Search for the cell housing the specified text and yield its [x, y] center coordinate. 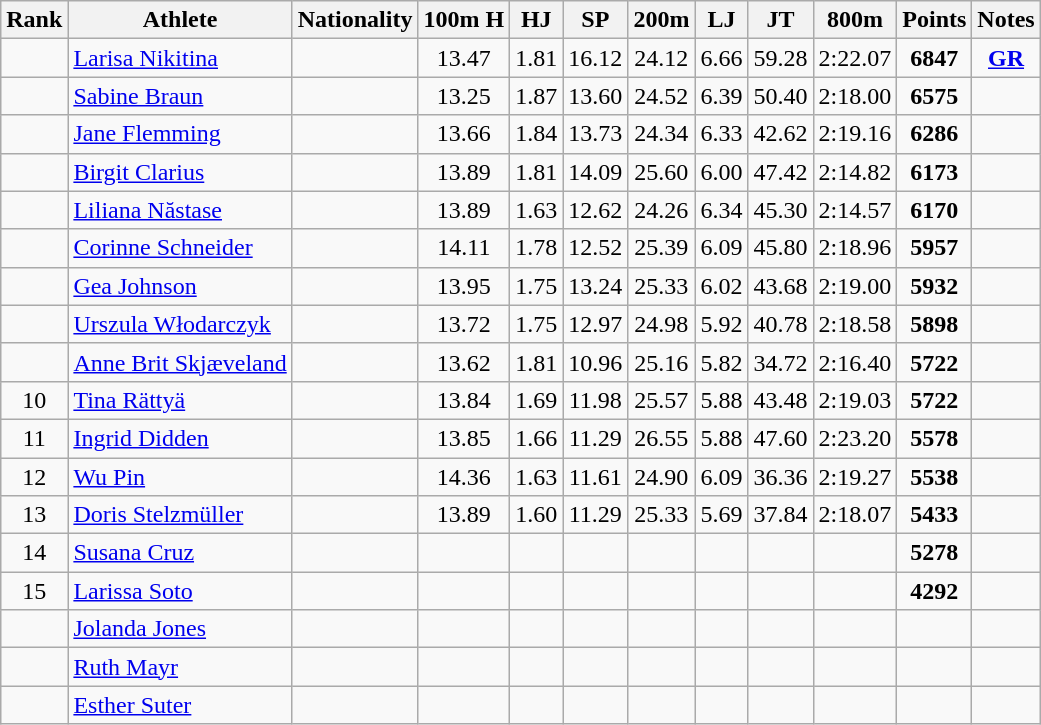
Wu Pin [180, 477]
Sabine Braun [180, 96]
42.62 [780, 134]
200m [662, 20]
Notes [1006, 20]
36.36 [780, 477]
Corinne Schneider [180, 248]
Athlete [180, 20]
37.84 [780, 515]
LJ [722, 20]
13.85 [464, 438]
Points [934, 20]
800m [855, 20]
SP [596, 20]
2:18.00 [855, 96]
12.62 [596, 210]
Tina Rättyä [180, 400]
Jolanda Jones [180, 629]
Liliana Năstase [180, 210]
24.98 [662, 324]
2:16.40 [855, 362]
11 [34, 438]
13.66 [464, 134]
5932 [934, 286]
2:19.16 [855, 134]
25.16 [662, 362]
6170 [934, 210]
6.34 [722, 210]
2:18.96 [855, 248]
Birgit Clarius [180, 172]
14.11 [464, 248]
13.95 [464, 286]
45.30 [780, 210]
24.12 [662, 58]
6286 [934, 134]
Anne Brit Skjæveland [180, 362]
11.98 [596, 400]
2:19.00 [855, 286]
Rank [34, 20]
2:18.07 [855, 515]
24.34 [662, 134]
Susana Cruz [180, 553]
59.28 [780, 58]
5.82 [722, 362]
43.68 [780, 286]
13 [34, 515]
Ingrid Didden [180, 438]
6.33 [722, 134]
2:19.03 [855, 400]
47.60 [780, 438]
14.09 [596, 172]
6173 [934, 172]
2:14.82 [855, 172]
12.52 [596, 248]
45.80 [780, 248]
1.66 [536, 438]
2:14.57 [855, 210]
13.62 [464, 362]
13.47 [464, 58]
25.39 [662, 248]
2:18.58 [855, 324]
25.57 [662, 400]
34.72 [780, 362]
5898 [934, 324]
13.72 [464, 324]
13.24 [596, 286]
25.60 [662, 172]
1.60 [536, 515]
Jane Flemming [180, 134]
HJ [536, 20]
5538 [934, 477]
47.42 [780, 172]
43.48 [780, 400]
26.55 [662, 438]
2:22.07 [855, 58]
Nationality [355, 20]
6.00 [722, 172]
24.90 [662, 477]
5.69 [722, 515]
2:19.27 [855, 477]
Larissa Soto [180, 591]
15 [34, 591]
Esther Suter [180, 705]
4292 [934, 591]
Larisa Nikitina [180, 58]
13.73 [596, 134]
GR [1006, 58]
11.61 [596, 477]
Doris Stelzmüller [180, 515]
Urszula Włodarczyk [180, 324]
6.39 [722, 96]
6847 [934, 58]
12.97 [596, 324]
Ruth Mayr [180, 667]
5433 [934, 515]
16.12 [596, 58]
13.60 [596, 96]
10 [34, 400]
Gea Johnson [180, 286]
5957 [934, 248]
13.84 [464, 400]
JT [780, 20]
1.78 [536, 248]
5.92 [722, 324]
6.66 [722, 58]
5578 [934, 438]
24.52 [662, 96]
5278 [934, 553]
10.96 [596, 362]
6.02 [722, 286]
14.36 [464, 477]
13.25 [464, 96]
12 [34, 477]
100m H [464, 20]
1.69 [536, 400]
14 [34, 553]
2:23.20 [855, 438]
6575 [934, 96]
24.26 [662, 210]
1.84 [536, 134]
1.87 [536, 96]
40.78 [780, 324]
50.40 [780, 96]
